Return [X, Y] of the center of cell containing provided text 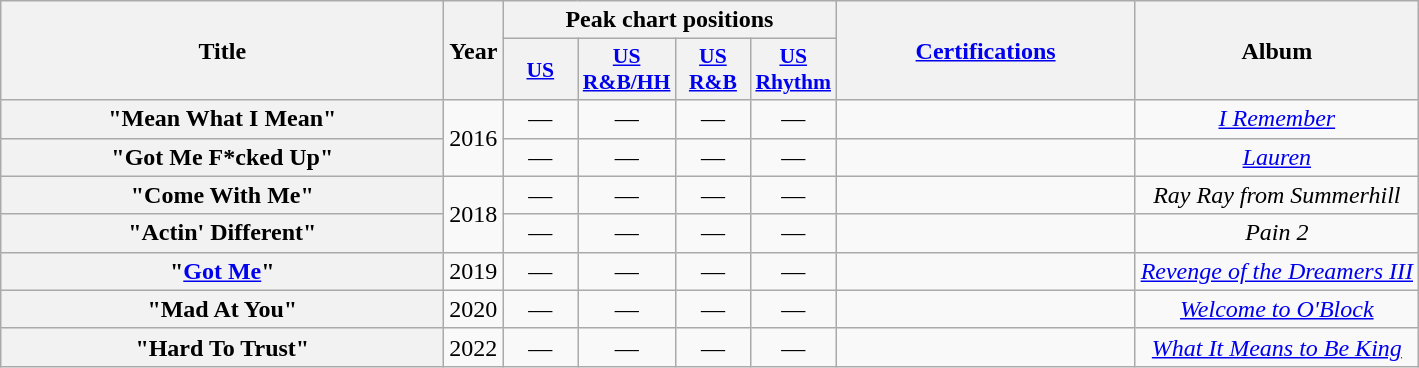
2020 [474, 309]
"Come With Me" [222, 195]
"Got Me F*cked Up" [222, 157]
Revenge of the Dreamers III [1276, 271]
Title [222, 50]
"Mad At You" [222, 309]
Peak chart positions [670, 20]
2019 [474, 271]
Lauren [1276, 157]
What It Means to Be King [1276, 347]
Ray Ray from Summerhill [1276, 195]
Welcome to O'Block [1276, 309]
2022 [474, 347]
"Actin' Different" [222, 233]
I Remember [1276, 119]
Pain 2 [1276, 233]
Album [1276, 50]
"Hard To Trust" [222, 347]
US R&B/HH [627, 70]
US R&B [712, 70]
US [540, 70]
USRhythm [793, 70]
2016 [474, 138]
Certifications [986, 50]
Year [474, 50]
2018 [474, 214]
"Mean What I Mean" [222, 119]
"Got Me" [222, 271]
